Output the (x, y) coordinate of the center of the cell containing the given text.  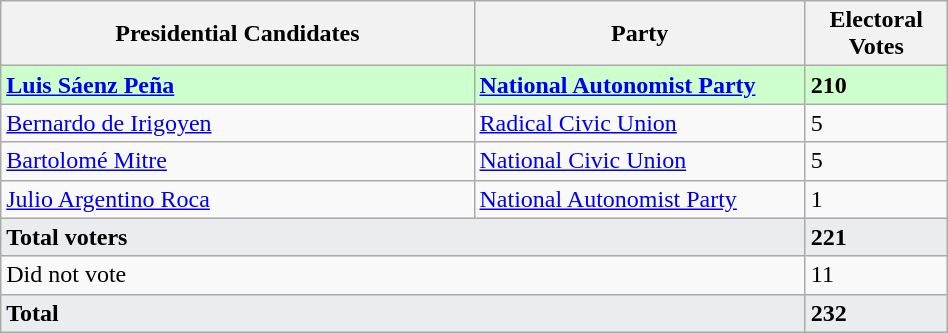
Total (404, 313)
11 (876, 275)
Bartolomé Mitre (238, 161)
Total voters (404, 237)
1 (876, 199)
Electoral Votes (876, 34)
Julio Argentino Roca (238, 199)
210 (876, 85)
Bernardo de Irigoyen (238, 123)
Luis Sáenz Peña (238, 85)
National Civic Union (640, 161)
Presidential Candidates (238, 34)
232 (876, 313)
Party (640, 34)
Radical Civic Union (640, 123)
Did not vote (404, 275)
221 (876, 237)
